Extract the [x, y] coordinate from the center of the cell holding the provided text.  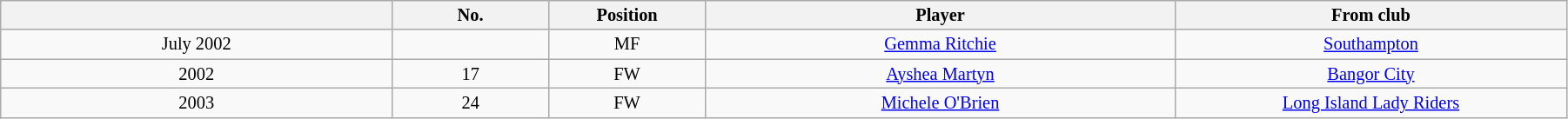
MF [627, 44]
24 [471, 102]
Long Island Lady Riders [1371, 102]
July 2002 [197, 44]
Michele O'Brien [941, 102]
Gemma Ritchie [941, 44]
Ayshea Martyn [941, 74]
From club [1371, 15]
17 [471, 74]
Southampton [1371, 44]
Player [941, 15]
2003 [197, 102]
2002 [197, 74]
Bangor City [1371, 74]
Position [627, 15]
No. [471, 15]
